Identify which cell holds the provided text, then report its [x, y] central coordinate. 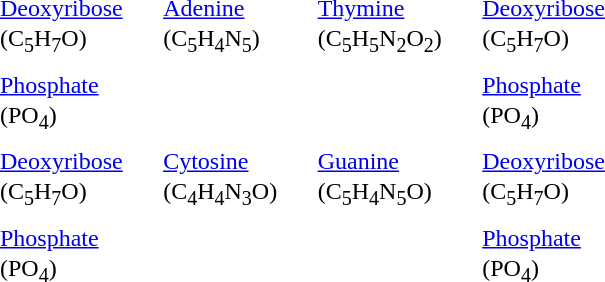
Cytosine(C4H4N3O) [203, 181]
Guanine(C5H4N5O) [363, 181]
